From the cell containing the given text, extract its center point as [X, Y] coordinate. 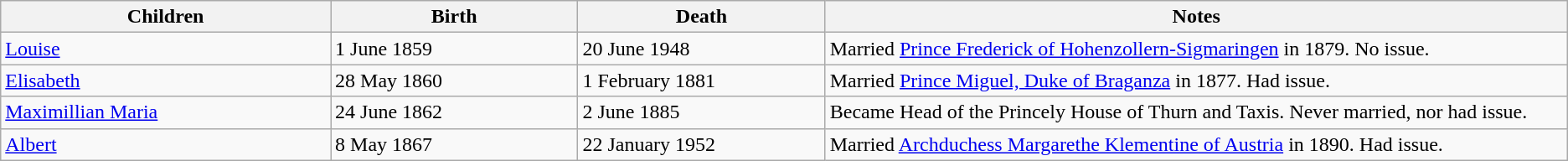
Albert [166, 144]
2 June 1885 [702, 112]
1 June 1859 [454, 49]
Children [166, 17]
Elisabeth [166, 80]
Married Prince Miguel, Duke of Braganza in 1877. Had issue. [1196, 80]
8 May 1867 [454, 144]
28 May 1860 [454, 80]
Death [702, 17]
Louise [166, 49]
Birth [454, 17]
Became Head of the Princely House of Thurn and Taxis. Never married, nor had issue. [1196, 112]
24 June 1862 [454, 112]
20 June 1948 [702, 49]
Married Prince Frederick of Hohenzollern-Sigmaringen in 1879. No issue. [1196, 49]
Married Archduchess Margarethe Klementine of Austria in 1890. Had issue. [1196, 144]
22 January 1952 [702, 144]
Notes [1196, 17]
Maximillian Maria [166, 112]
1 February 1881 [702, 80]
